Output the [x, y] coordinate of the center of the cell containing the given text.  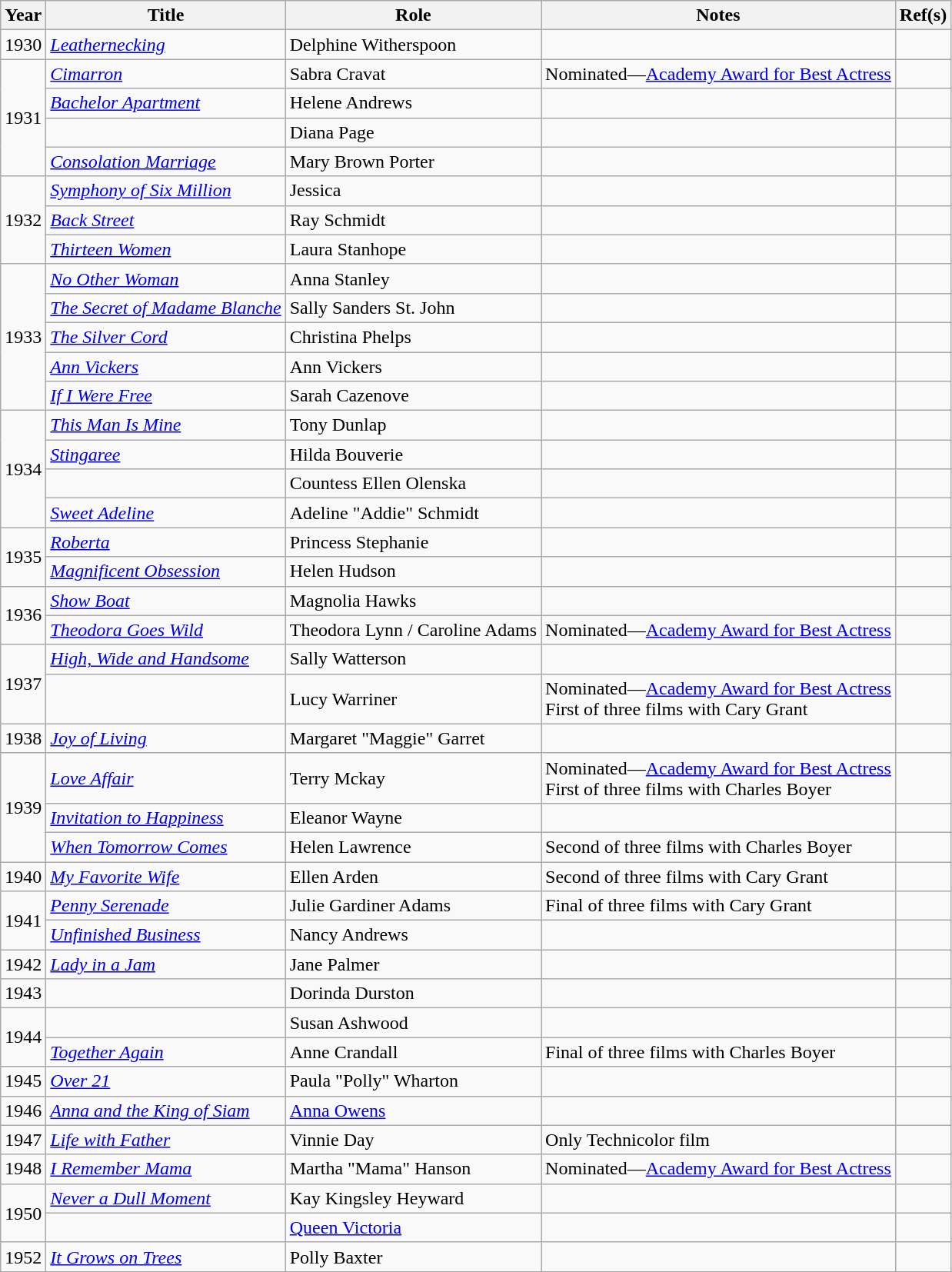
1935 [23, 557]
Nominated—Academy Award for Best ActressFirst of three films with Charles Boyer [718, 778]
1932 [23, 220]
This Man Is Mine [166, 425]
Notes [718, 15]
Sarah Cazenove [413, 396]
1934 [23, 469]
Anna Stanley [413, 278]
Cimarron [166, 74]
Theodora Goes Wild [166, 630]
Lady in a Jam [166, 964]
Terry Mckay [413, 778]
Second of three films with Charles Boyer [718, 847]
1939 [23, 807]
1944 [23, 1037]
1946 [23, 1111]
Show Boat [166, 601]
Leathernecking [166, 45]
Ray Schmidt [413, 220]
Helen Hudson [413, 571]
Margaret "Maggie" Garret [413, 738]
1945 [23, 1081]
Thirteen Women [166, 249]
Anna and the King of Siam [166, 1111]
Second of three films with Cary Grant [718, 876]
Jane Palmer [413, 964]
Kay Kingsley Heyward [413, 1198]
Year [23, 15]
Sally Sanders St. John [413, 308]
Symphony of Six Million [166, 191]
Penny Serenade [166, 906]
If I Were Free [166, 396]
1933 [23, 337]
Martha "Mama" Hanson [413, 1169]
Sally Watterson [413, 659]
I Remember Mama [166, 1169]
Hilda Bouverie [413, 455]
Queen Victoria [413, 1227]
Love Affair [166, 778]
Sabra Cravat [413, 74]
1942 [23, 964]
Stingaree [166, 455]
Roberta [166, 542]
Role [413, 15]
Together Again [166, 1052]
Susan Ashwood [413, 1023]
Final of three films with Charles Boyer [718, 1052]
Helene Andrews [413, 103]
Tony Dunlap [413, 425]
Vinnie Day [413, 1140]
Nancy Andrews [413, 935]
1943 [23, 994]
It Grows on Trees [166, 1257]
Life with Father [166, 1140]
Joy of Living [166, 738]
Anna Owens [413, 1111]
1948 [23, 1169]
My Favorite Wife [166, 876]
The Secret of Madame Blanche [166, 308]
1937 [23, 684]
Never a Dull Moment [166, 1198]
1930 [23, 45]
High, Wide and Handsome [166, 659]
1936 [23, 615]
Consolation Marriage [166, 161]
Eleanor Wayne [413, 817]
Theodora Lynn / Caroline Adams [413, 630]
Only Technicolor film [718, 1140]
Bachelor Apartment [166, 103]
Back Street [166, 220]
Laura Stanhope [413, 249]
Dorinda Durston [413, 994]
Delphine Witherspoon [413, 45]
Mary Brown Porter [413, 161]
When Tomorrow Comes [166, 847]
1938 [23, 738]
Jessica [413, 191]
Princess Stephanie [413, 542]
1947 [23, 1140]
Sweet Adeline [166, 513]
Over 21 [166, 1081]
Magnolia Hawks [413, 601]
Helen Lawrence [413, 847]
Diana Page [413, 132]
Ellen Arden [413, 876]
Title [166, 15]
Anne Crandall [413, 1052]
Invitation to Happiness [166, 817]
1952 [23, 1257]
Paula "Polly" Wharton [413, 1081]
Magnificent Obsession [166, 571]
1941 [23, 921]
The Silver Cord [166, 337]
Christina Phelps [413, 337]
Lucy Warriner [413, 698]
No Other Woman [166, 278]
Julie Gardiner Adams [413, 906]
Final of three films with Cary Grant [718, 906]
Countess Ellen Olenska [413, 484]
Polly Baxter [413, 1257]
Ref(s) [923, 15]
Adeline "Addie" Schmidt [413, 513]
1931 [23, 118]
Nominated—Academy Award for Best ActressFirst of three films with Cary Grant [718, 698]
1950 [23, 1213]
Unfinished Business [166, 935]
1940 [23, 876]
